Determine the [x, y] coordinate at the center of the cell enclosing the given text.  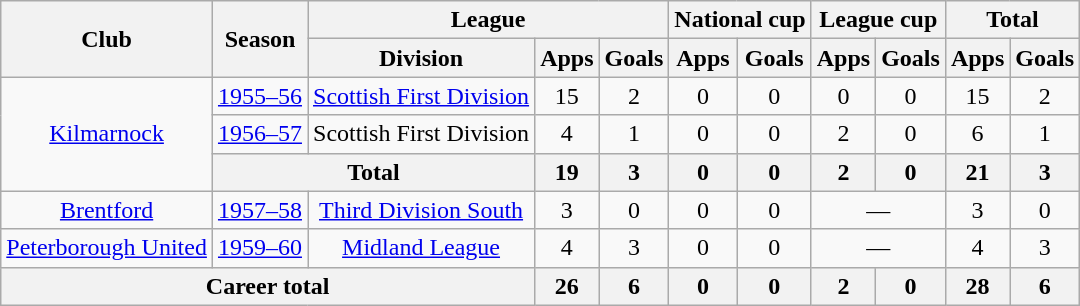
Midland League [422, 248]
Division [422, 58]
Career total [268, 286]
League [488, 20]
26 [567, 286]
1955–56 [260, 96]
1956–57 [260, 134]
Brentford [107, 210]
28 [977, 286]
19 [567, 172]
1959–60 [260, 248]
Peterborough United [107, 248]
Club [107, 39]
National cup [740, 20]
League cup [878, 20]
1957–58 [260, 210]
Third Division South [422, 210]
21 [977, 172]
Season [260, 39]
Kilmarnock [107, 134]
